Find where the given text appears and provide that cell's center as [x, y] coordinate. 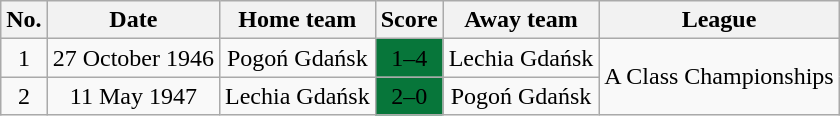
27 October 1946 [133, 58]
A Class Championships [719, 77]
2 [24, 96]
1–4 [409, 58]
Date [133, 20]
No. [24, 20]
League [719, 20]
Away team [521, 20]
2–0 [409, 96]
Score [409, 20]
Home team [298, 20]
11 May 1947 [133, 96]
1 [24, 58]
